Identify which cell holds the provided text, then report its (X, Y) central coordinate. 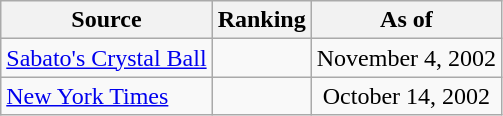
October 14, 2002 (406, 96)
As of (406, 20)
Ranking (262, 20)
Source (106, 20)
Sabato's Crystal Ball (106, 58)
November 4, 2002 (406, 58)
New York Times (106, 96)
